Return (x, y) of the center of cell containing provided text 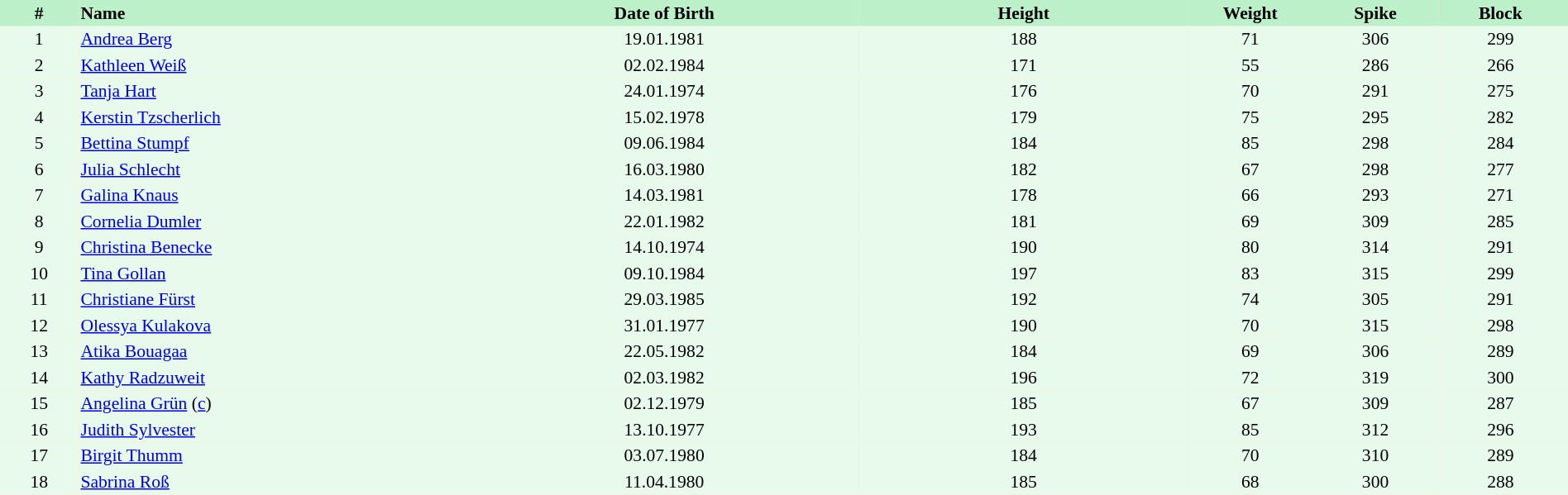
Sabrina Roß (273, 482)
182 (1024, 169)
14.10.1974 (664, 248)
275 (1500, 91)
284 (1500, 144)
Birgit Thumm (273, 456)
80 (1250, 248)
Weight (1250, 13)
17 (39, 456)
Kathy Radzuweit (273, 378)
Cornelia Dumler (273, 221)
Tina Gollan (273, 274)
72 (1250, 378)
7 (39, 195)
31.01.1977 (664, 326)
295 (1374, 117)
Height (1024, 13)
285 (1500, 221)
176 (1024, 91)
179 (1024, 117)
287 (1500, 403)
11 (39, 299)
271 (1500, 195)
66 (1250, 195)
9 (39, 248)
75 (1250, 117)
22.05.1982 (664, 352)
Galina Knaus (273, 195)
197 (1024, 274)
Kerstin Tzscherlich (273, 117)
277 (1500, 169)
03.07.1980 (664, 456)
4 (39, 117)
188 (1024, 40)
178 (1024, 195)
14.03.1981 (664, 195)
19.01.1981 (664, 40)
Atika Bouagaa (273, 352)
15 (39, 403)
02.02.1984 (664, 65)
296 (1500, 430)
Kathleen Weiß (273, 65)
29.03.1985 (664, 299)
10 (39, 274)
314 (1374, 248)
Christiane Fürst (273, 299)
3 (39, 91)
12 (39, 326)
Name (273, 13)
319 (1374, 378)
8 (39, 221)
22.01.1982 (664, 221)
288 (1500, 482)
13 (39, 352)
282 (1500, 117)
11.04.1980 (664, 482)
312 (1374, 430)
55 (1250, 65)
181 (1024, 221)
Olessya Kulakova (273, 326)
71 (1250, 40)
6 (39, 169)
171 (1024, 65)
2 (39, 65)
15.02.1978 (664, 117)
09.10.1984 (664, 274)
Judith Sylvester (273, 430)
Bettina Stumpf (273, 144)
02.03.1982 (664, 378)
Angelina Grün (c) (273, 403)
74 (1250, 299)
09.06.1984 (664, 144)
Andrea Berg (273, 40)
196 (1024, 378)
13.10.1977 (664, 430)
Date of Birth (664, 13)
14 (39, 378)
305 (1374, 299)
18 (39, 482)
Spike (1374, 13)
192 (1024, 299)
293 (1374, 195)
16.03.1980 (664, 169)
Tanja Hart (273, 91)
68 (1250, 482)
24.01.1974 (664, 91)
83 (1250, 274)
16 (39, 430)
310 (1374, 456)
193 (1024, 430)
1 (39, 40)
286 (1374, 65)
5 (39, 144)
Julia Schlecht (273, 169)
Christina Benecke (273, 248)
Block (1500, 13)
266 (1500, 65)
02.12.1979 (664, 403)
# (39, 13)
